Identify which cell holds the provided text, then report its (x, y) central coordinate. 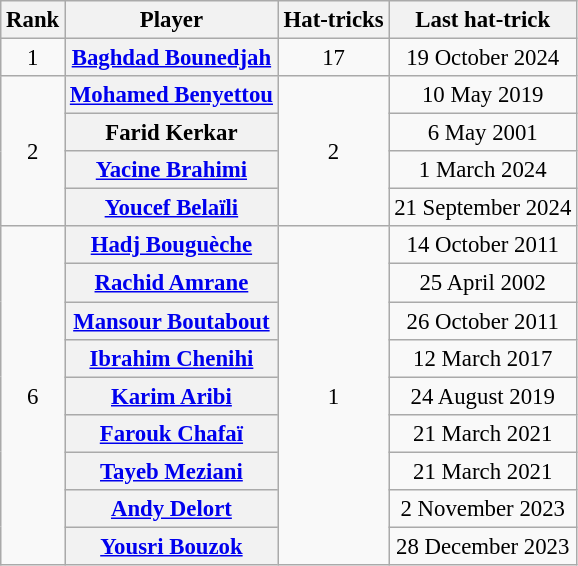
Last hat-trick (483, 20)
17 (334, 58)
Baghdad Bounedjah (172, 58)
Yacine Brahimi (172, 170)
Youcef Belaïli (172, 208)
Karim Aribi (172, 396)
28 December 2023 (483, 546)
Ibrahim Chenihi (172, 358)
Hat-tricks (334, 20)
Hadj Bouguèche (172, 245)
Rank (33, 20)
Yousri Bouzok (172, 546)
6 (33, 395)
Farouk Chafaï (172, 433)
24 August 2019 (483, 396)
19 October 2024 (483, 58)
Mohamed Benyettou (172, 95)
Player (172, 20)
Farid Kerkar (172, 133)
10 May 2019 (483, 95)
21 September 2024 (483, 208)
Andy Delort (172, 509)
2 November 2023 (483, 509)
Tayeb Meziani (172, 471)
Mansour Boutabout (172, 321)
Rachid Amrane (172, 283)
6 May 2001 (483, 133)
14 October 2011 (483, 245)
25 April 2002 (483, 283)
26 October 2011 (483, 321)
12 March 2017 (483, 358)
1 March 2024 (483, 170)
